Output the [x, y] coordinate of the center of the cell containing the given text.  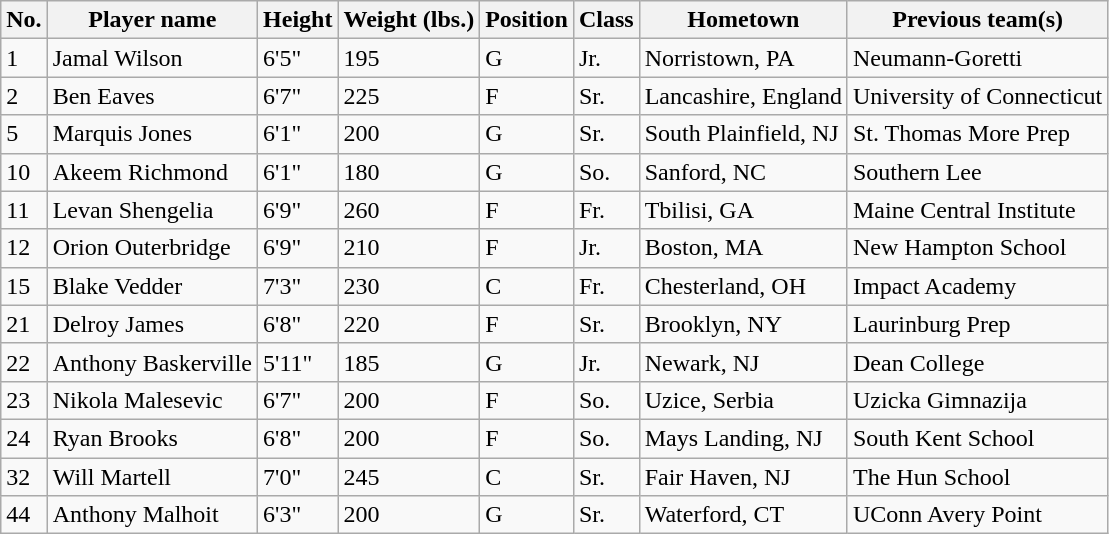
22 [24, 362]
Laurinburg Prep [977, 324]
Uzicka Gimnazija [977, 400]
Tbilisi, GA [743, 210]
South Plainfield, NJ [743, 134]
220 [409, 324]
Height [298, 20]
Class [606, 20]
15 [24, 286]
Norristown, PA [743, 58]
Will Martell [152, 477]
185 [409, 362]
10 [24, 172]
No. [24, 20]
7'0" [298, 477]
195 [409, 58]
Anthony Malhoit [152, 515]
Akeem Richmond [152, 172]
Sanford, NC [743, 172]
Boston, MA [743, 248]
6'3" [298, 515]
7'3" [298, 286]
Hometown [743, 20]
Waterford, CT [743, 515]
Dean College [977, 362]
210 [409, 248]
New Hampton School [977, 248]
Ben Eaves [152, 96]
Weight (lbs.) [409, 20]
24 [24, 438]
Orion Outerbridge [152, 248]
32 [24, 477]
University of Connecticut [977, 96]
Maine Central Institute [977, 210]
St. Thomas More Prep [977, 134]
Newark, NJ [743, 362]
Brooklyn, NY [743, 324]
260 [409, 210]
Levan Shengelia [152, 210]
225 [409, 96]
12 [24, 248]
Mays Landing, NJ [743, 438]
180 [409, 172]
The Hun School [977, 477]
245 [409, 477]
Chesterland, OH [743, 286]
Neumann-Goretti [977, 58]
UConn Avery Point [977, 515]
21 [24, 324]
44 [24, 515]
Position [527, 20]
Fair Haven, NJ [743, 477]
Ryan Brooks [152, 438]
Blake Vedder [152, 286]
11 [24, 210]
2 [24, 96]
1 [24, 58]
Southern Lee [977, 172]
Jamal Wilson [152, 58]
Anthony Baskerville [152, 362]
23 [24, 400]
230 [409, 286]
Nikola Malesevic [152, 400]
Previous team(s) [977, 20]
Uzice, Serbia [743, 400]
Lancashire, England [743, 96]
Delroy James [152, 324]
5'11" [298, 362]
Marquis Jones [152, 134]
6'5" [298, 58]
South Kent School [977, 438]
Impact Academy [977, 286]
Player name [152, 20]
5 [24, 134]
